Search for the cell housing the specified text and yield its (x, y) center coordinate. 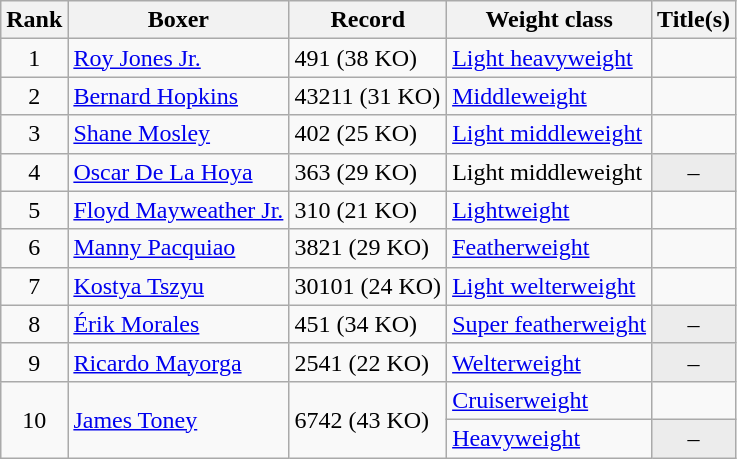
Super featherweight (550, 324)
Lightweight (550, 210)
491 (38 KO) (368, 58)
2541 (22 KO) (368, 362)
8 (34, 324)
Shane Mosley (178, 134)
Middleweight (550, 96)
2 (34, 96)
Roy Jones Jr. (178, 58)
Welterweight (550, 362)
7 (34, 286)
10 (34, 419)
310 (21 KO) (368, 210)
James Toney (178, 419)
5 (34, 210)
Boxer (178, 20)
Record (368, 20)
Oscar De La Hoya (178, 172)
Cruiserweight (550, 400)
Featherweight (550, 248)
1 (34, 58)
3821 (29 KO) (368, 248)
Light heavyweight (550, 58)
9 (34, 362)
Heavyweight (550, 438)
363 (29 KO) (368, 172)
Rank (34, 20)
4 (34, 172)
Title(s) (694, 20)
Light welterweight (550, 286)
3 (34, 134)
Érik Morales (178, 324)
Ricardo Mayorga (178, 362)
30101 (24 KO) (368, 286)
451 (34 KO) (368, 324)
6 (34, 248)
6742 (43 KO) (368, 419)
402 (25 KO) (368, 134)
Floyd Mayweather Jr. (178, 210)
Manny Pacquiao (178, 248)
43211 (31 KO) (368, 96)
Kostya Tszyu (178, 286)
Weight class (550, 20)
Bernard Hopkins (178, 96)
